Output the [X, Y] coordinate of the center of the cell containing the given text.  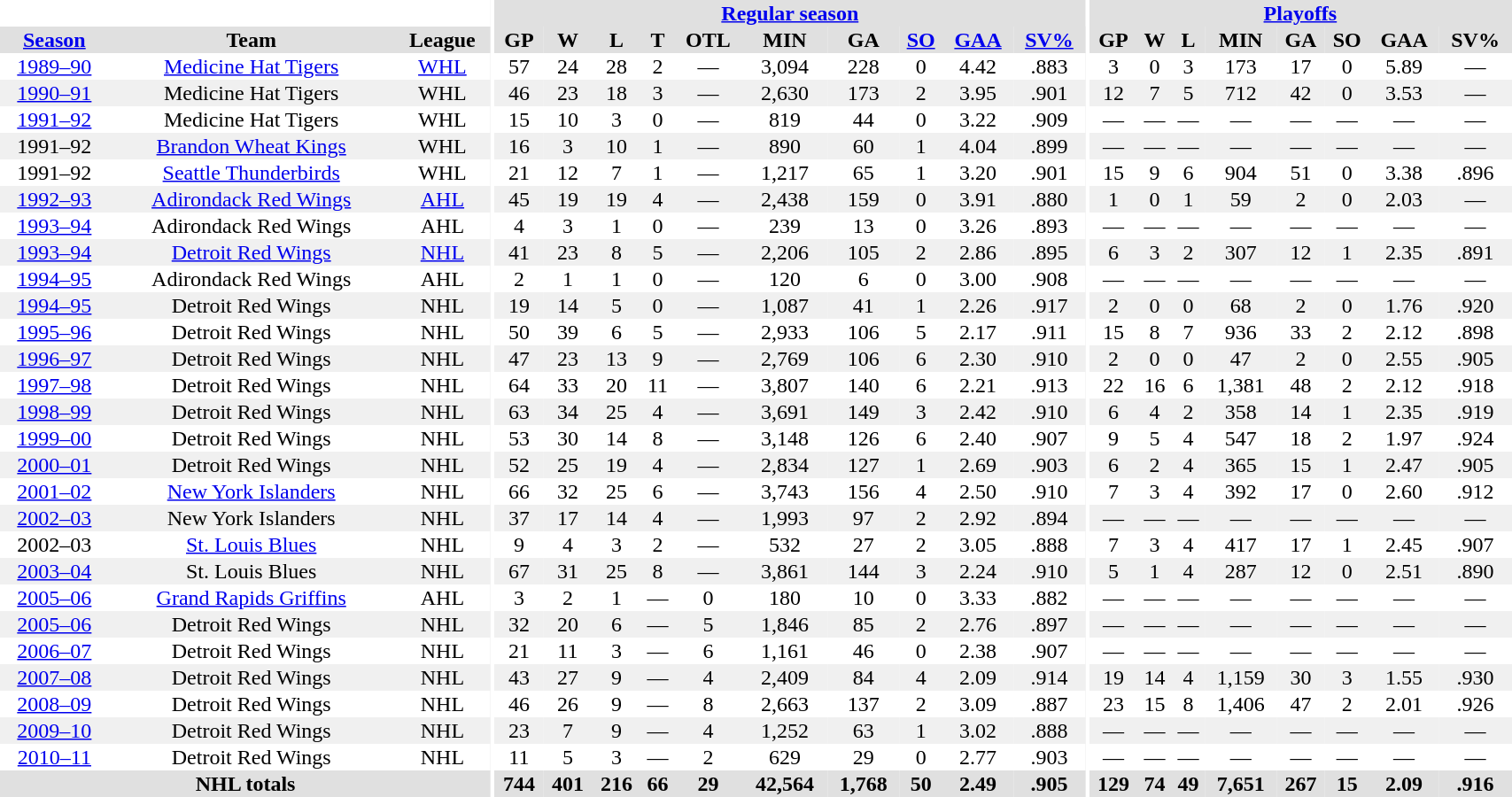
OTL [709, 40]
159 [864, 199]
2003–04 [55, 571]
3.20 [978, 173]
3,807 [785, 385]
144 [864, 571]
39 [567, 332]
3.02 [978, 731]
Brandon Wheat Kings [252, 146]
3.95 [978, 93]
137 [864, 704]
28 [616, 66]
22 [1113, 385]
48 [1300, 385]
53 [519, 438]
129 [1113, 784]
1,217 [785, 173]
1,161 [785, 651]
Regular season [790, 13]
3,861 [785, 571]
890 [785, 146]
2.69 [978, 465]
629 [785, 757]
7,651 [1241, 784]
2.55 [1403, 359]
2,834 [785, 465]
.919 [1476, 412]
43 [519, 677]
1998–99 [55, 412]
2.30 [978, 359]
2.47 [1403, 465]
532 [785, 545]
1997–98 [55, 385]
2008–09 [55, 704]
57 [519, 66]
65 [864, 173]
1,406 [1241, 704]
3.22 [978, 120]
2.76 [978, 624]
819 [785, 120]
2.50 [978, 491]
.898 [1476, 332]
.893 [1049, 226]
3.33 [978, 598]
.914 [1049, 677]
.890 [1476, 571]
1999–00 [55, 438]
3.05 [978, 545]
2,663 [785, 704]
2.92 [978, 518]
2001–02 [55, 491]
1996–97 [55, 359]
127 [864, 465]
.924 [1476, 438]
140 [864, 385]
2.77 [978, 757]
2,206 [785, 252]
31 [567, 571]
904 [1241, 173]
5.89 [1403, 66]
.908 [1049, 279]
180 [785, 598]
2.21 [978, 385]
1,252 [785, 731]
3,743 [785, 491]
Seattle Thunderbirds [252, 173]
744 [519, 784]
3.91 [978, 199]
2.38 [978, 651]
24 [567, 66]
2.26 [978, 306]
3,148 [785, 438]
2.45 [1403, 545]
Playoffs [1300, 13]
Team [252, 40]
105 [864, 252]
.909 [1049, 120]
126 [864, 438]
1,768 [864, 784]
2.01 [1403, 704]
156 [864, 491]
.883 [1049, 66]
1.55 [1403, 677]
.926 [1476, 704]
3.38 [1403, 173]
149 [864, 412]
42 [1300, 93]
64 [519, 385]
365 [1241, 465]
NHL totals [245, 784]
2007–08 [55, 677]
1,159 [1241, 677]
68 [1241, 306]
1,087 [785, 306]
2,933 [785, 332]
52 [519, 465]
2.03 [1403, 199]
85 [864, 624]
2.24 [978, 571]
3,691 [785, 412]
.887 [1049, 704]
2.42 [978, 412]
49 [1188, 784]
417 [1241, 545]
2000–01 [55, 465]
2,630 [785, 93]
44 [864, 120]
2010–11 [55, 757]
1.97 [1403, 438]
.880 [1049, 199]
1989–90 [55, 66]
T [657, 40]
4.04 [978, 146]
.917 [1049, 306]
.896 [1476, 173]
.911 [1049, 332]
1.76 [1403, 306]
307 [1241, 252]
.916 [1476, 784]
59 [1241, 199]
712 [1241, 93]
1,993 [785, 518]
120 [785, 279]
.882 [1049, 598]
1990–91 [55, 93]
League [443, 40]
1,846 [785, 624]
2009–10 [55, 731]
.894 [1049, 518]
84 [864, 677]
1995–96 [55, 332]
2,438 [785, 199]
3,094 [785, 66]
4.42 [978, 66]
.897 [1049, 624]
2.49 [978, 784]
216 [616, 784]
2,409 [785, 677]
34 [567, 412]
.930 [1476, 677]
.899 [1049, 146]
3.00 [978, 279]
287 [1241, 571]
3.26 [978, 226]
1992–93 [55, 199]
1,381 [1241, 385]
358 [1241, 412]
37 [519, 518]
2.40 [978, 438]
2.60 [1403, 491]
2.51 [1403, 571]
267 [1300, 784]
3.09 [978, 704]
51 [1300, 173]
401 [567, 784]
.913 [1049, 385]
45 [519, 199]
547 [1241, 438]
3.53 [1403, 93]
60 [864, 146]
97 [864, 518]
2.86 [978, 252]
2006–07 [55, 651]
2,769 [785, 359]
392 [1241, 491]
74 [1154, 784]
936 [1241, 332]
26 [567, 704]
.895 [1049, 252]
42,564 [785, 784]
.920 [1476, 306]
2.17 [978, 332]
228 [864, 66]
.912 [1476, 491]
239 [785, 226]
Season [55, 40]
.918 [1476, 385]
Grand Rapids Griffins [252, 598]
.891 [1476, 252]
67 [519, 571]
